Extract the (X, Y) coordinate from the center of the cell holding the provided text.  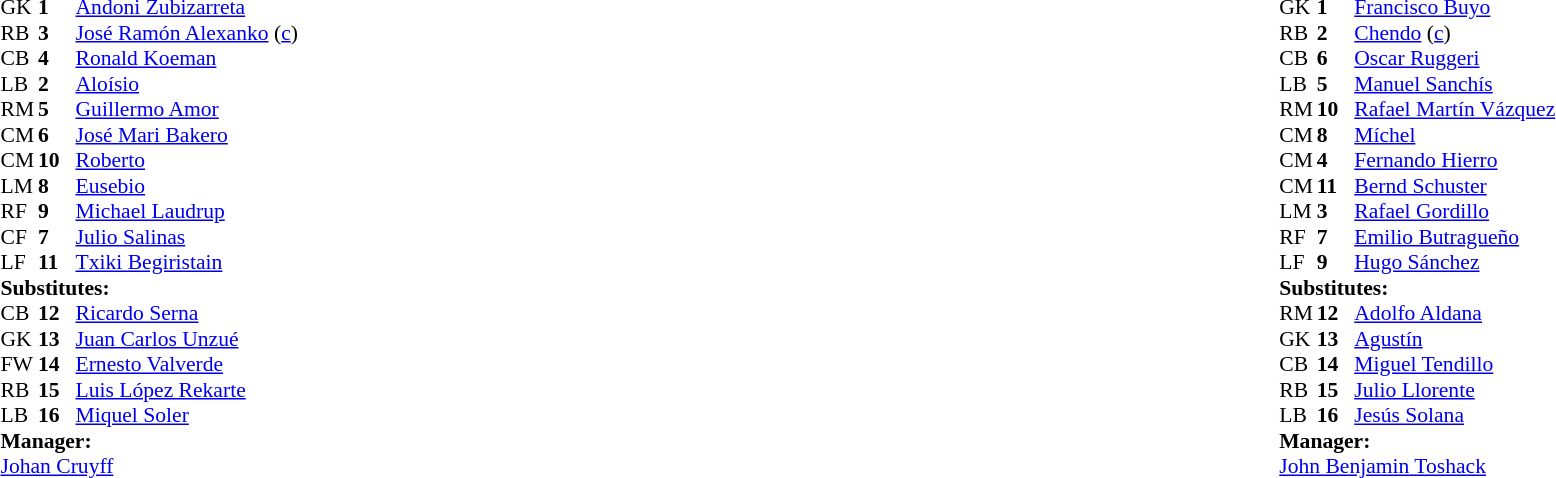
Michael Laudrup (187, 211)
Hugo Sánchez (1454, 263)
Ronald Koeman (187, 59)
Julio Llorente (1454, 390)
Ernesto Valverde (187, 365)
José Mari Bakero (187, 135)
Fernando Hierro (1454, 161)
José Ramón Alexanko (c) (187, 33)
Míchel (1454, 135)
Txiki Begiristain (187, 263)
Jesús Solana (1454, 415)
Juan Carlos Unzué (187, 339)
Guillermo Amor (187, 109)
Chendo (c) (1454, 33)
Emilio Butragueño (1454, 237)
Rafael Martín Vázquez (1454, 109)
Bernd Schuster (1454, 186)
Luis López Rekarte (187, 390)
Adolfo Aldana (1454, 313)
Julio Salinas (187, 237)
Ricardo Serna (187, 313)
Miquel Soler (187, 415)
Miguel Tendillo (1454, 365)
CF (19, 237)
Rafael Gordillo (1454, 211)
Agustín (1454, 339)
FW (19, 365)
Oscar Ruggeri (1454, 59)
Roberto (187, 161)
Manuel Sanchís (1454, 84)
Eusebio (187, 186)
Aloísio (187, 84)
